Detect which cell encompasses the target text, then output its (x, y) center coordinate. 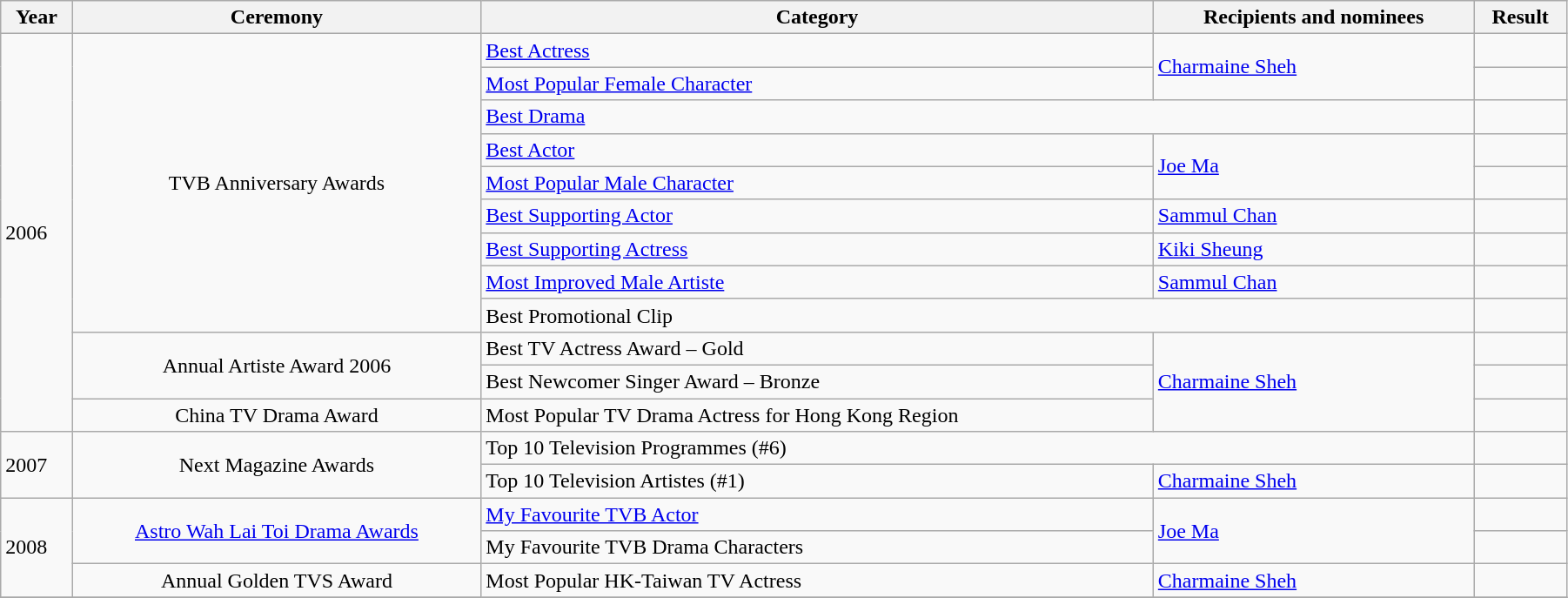
Top 10 Television Artistes (#1) (817, 481)
China TV Drama Award (277, 415)
2008 (37, 548)
2006 (37, 233)
2007 (37, 465)
Best TV Actress Award – Gold (817, 348)
Next Magazine Awards (277, 465)
Most Popular Female Character (817, 84)
Result (1521, 17)
Most Popular TV Drama Actress for Hong Kong Region (817, 415)
Best Actress (817, 50)
My Favourite TVB Actor (817, 514)
Annual Golden TVS Award (277, 581)
Recipients and nominees (1314, 17)
Best Newcomer Singer Award – Bronze (817, 381)
Most Popular HK-Taiwan TV Actress (817, 581)
Kiki Sheung (1314, 249)
Best Supporting Actor (817, 216)
Most Popular Male Character (817, 183)
Ceremony (277, 17)
Year (37, 17)
Top 10 Television Programmes (#6) (978, 448)
Best Supporting Actress (817, 249)
My Favourite TVB Drama Characters (817, 548)
Astro Wah Lai Toi Drama Awards (277, 531)
Annual Artiste Award 2006 (277, 365)
Best Drama (978, 117)
Category (817, 17)
Most Improved Male Artiste (817, 282)
Best Actor (817, 150)
Best Promotional Clip (978, 315)
TVB Anniversary Awards (277, 183)
